Return [X, Y] of the center of cell containing provided text 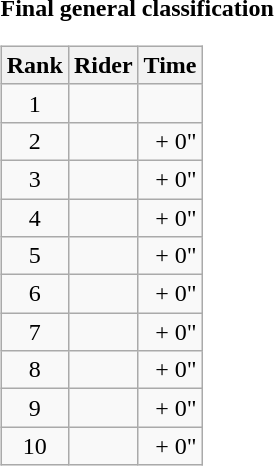
7 [34, 332]
8 [34, 370]
Rank [34, 65]
Rider [103, 65]
Time [170, 65]
9 [34, 408]
2 [34, 141]
6 [34, 294]
1 [34, 103]
5 [34, 256]
3 [34, 179]
10 [34, 446]
4 [34, 217]
